Find where the given text appears and provide that cell's center as (x, y) coordinate. 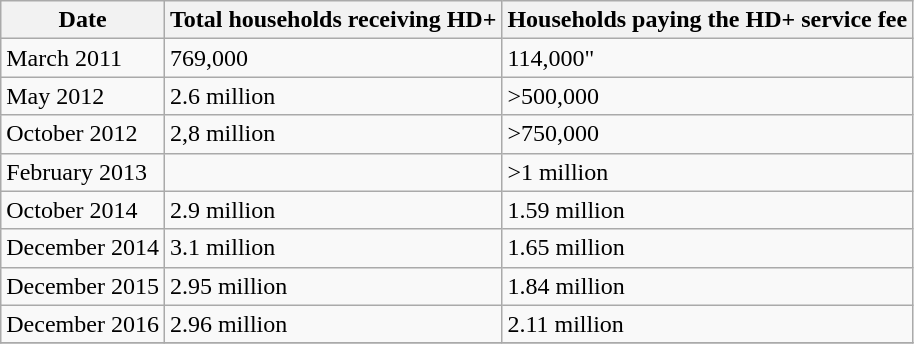
769,000 (332, 58)
2.95 million (332, 286)
October 2012 (83, 134)
2.9 million (332, 210)
114,000" (708, 58)
Date (83, 20)
2.96 million (332, 324)
>500,000 (708, 96)
2.11 million (708, 324)
October 2014 (83, 210)
1.65 million (708, 248)
December 2014 (83, 248)
>1 million (708, 172)
December 2016 (83, 324)
3.1 million (332, 248)
December 2015 (83, 286)
2,8 million (332, 134)
>750,000 (708, 134)
March 2011 (83, 58)
Total households receiving HD+ (332, 20)
Households paying the HD+ service fee (708, 20)
1.84 million (708, 286)
1.59 million (708, 210)
May 2012 (83, 96)
2.6 million (332, 96)
February 2013 (83, 172)
